From the cell containing the given text, extract its center point as [X, Y] coordinate. 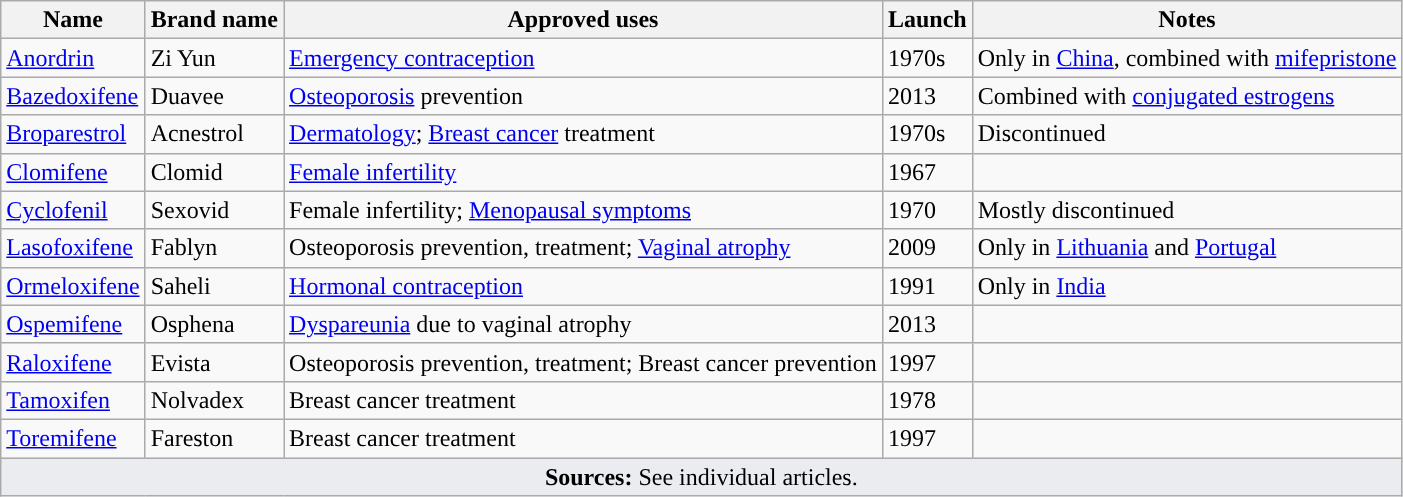
Approved uses [584, 20]
1991 [927, 286]
Osteoporosis prevention, treatment; Vaginal atrophy [584, 248]
Ormeloxifene [73, 286]
Discontinued [1187, 134]
Acnestrol [214, 134]
Raloxifene [73, 362]
1978 [927, 400]
2009 [927, 248]
Osteoporosis prevention [584, 96]
Fareston [214, 438]
Bazedoxifene [73, 96]
Cyclofenil [73, 210]
Dyspareunia due to vaginal atrophy [584, 324]
Sources: See individual articles. [702, 477]
Lasofoxifene [73, 248]
Female infertility; Menopausal symptoms [584, 210]
Toremifene [73, 438]
Sexovid [214, 210]
Evista [214, 362]
Hormonal contraception [584, 286]
Mostly discontinued [1187, 210]
Osphena [214, 324]
Dermatology; Breast cancer treatment [584, 134]
Fablyn [214, 248]
Saheli [214, 286]
Combined with conjugated estrogens [1187, 96]
1967 [927, 172]
Tamoxifen [73, 400]
Launch [927, 20]
Emergency contraception [584, 58]
Female infertility [584, 172]
Brand name [214, 20]
Only in Lithuania and Portugal [1187, 248]
Ospemifene [73, 324]
Clomifene [73, 172]
Anordrin [73, 58]
Osteoporosis prevention, treatment; Breast cancer prevention [584, 362]
Zi Yun [214, 58]
Only in India [1187, 286]
Nolvadex [214, 400]
1970 [927, 210]
Notes [1187, 20]
Broparestrol [73, 134]
Duavee [214, 96]
Only in China, combined with mifepristone [1187, 58]
Name [73, 20]
Clomid [214, 172]
